Output the [x, y] coordinate of the center of the cell containing the given text.  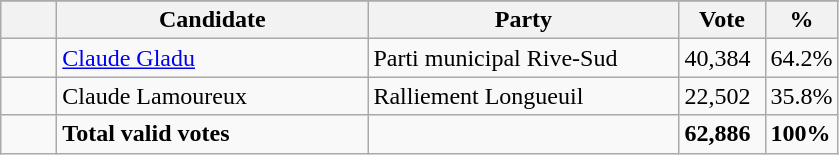
Claude Lamoureux [212, 96]
Candidate [212, 20]
100% [802, 134]
64.2% [802, 58]
Parti municipal Rive-Sud [524, 58]
40,384 [722, 58]
Vote [722, 20]
% [802, 20]
62,886 [722, 134]
Claude Gladu [212, 58]
Total valid votes [212, 134]
22,502 [722, 96]
35.8% [802, 96]
Party [524, 20]
Ralliement Longueuil [524, 96]
